Search for the cell housing the specified text and yield its (X, Y) center coordinate. 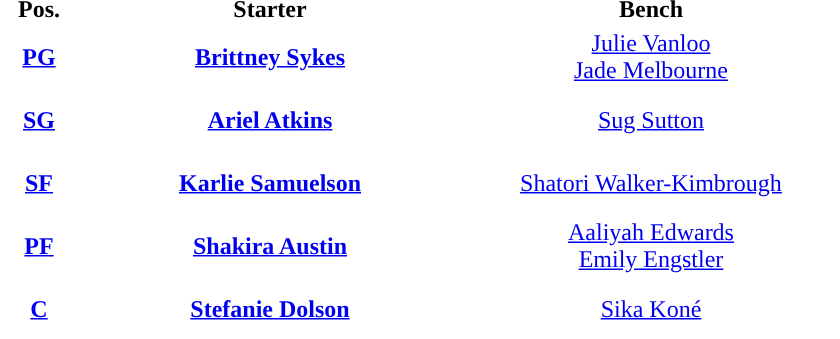
PF (39, 246)
Brittney Sykes (270, 57)
Aaliyah Edwards Emily Engstler (651, 246)
SG (39, 120)
Shakira Austin (270, 246)
Julie VanlooJade Melbourne (651, 57)
Sika Koné (651, 309)
Karlie Samuelson (270, 183)
C (39, 309)
PG (39, 57)
Shatori Walker-Kimbrough (651, 183)
SF (39, 183)
Stefanie Dolson (270, 309)
Ariel Atkins (270, 120)
Sug Sutton (651, 120)
